Provide the [x, y] coordinate of the cell's center where the given text is located.  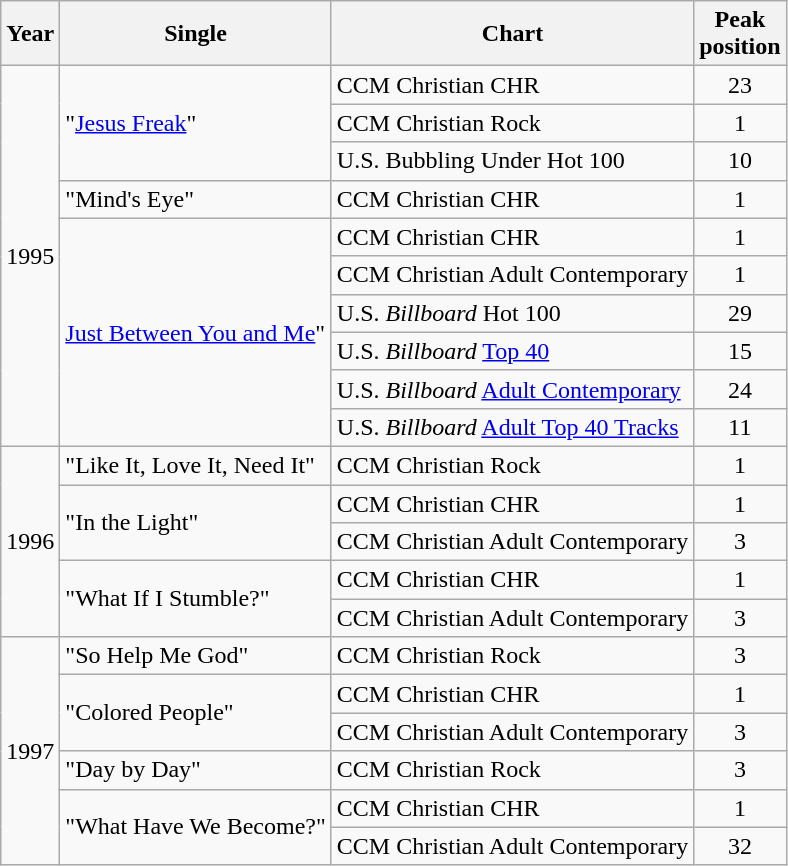
U.S. Billboard Adult Contemporary [512, 389]
U.S. Bubbling Under Hot 100 [512, 161]
29 [740, 313]
15 [740, 351]
"In the Light" [196, 522]
Chart [512, 34]
"Day by Day" [196, 770]
Year [30, 34]
"Colored People" [196, 713]
1995 [30, 256]
1996 [30, 541]
"Mind's Eye" [196, 199]
24 [740, 389]
"Like It, Love It, Need It" [196, 465]
11 [740, 427]
Peakposition [740, 34]
"What Have We Become?" [196, 827]
23 [740, 85]
1997 [30, 751]
Just Between You and Me" [196, 332]
10 [740, 161]
"What If I Stumble?" [196, 599]
U.S. Billboard Hot 100 [512, 313]
Single [196, 34]
"So Help Me God" [196, 656]
U.S. Billboard Adult Top 40 Tracks [512, 427]
U.S. Billboard Top 40 [512, 351]
"Jesus Freak" [196, 123]
32 [740, 846]
